Determine the (X, Y) coordinate at the center of the cell enclosing the given text.  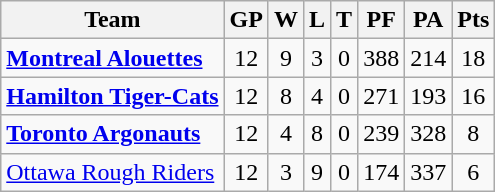
Toronto Argonauts (112, 134)
Pts (474, 20)
PF (382, 20)
337 (428, 172)
Hamilton Tiger-Cats (112, 96)
PA (428, 20)
271 (382, 96)
16 (474, 96)
T (344, 20)
W (286, 20)
328 (428, 134)
239 (382, 134)
174 (382, 172)
193 (428, 96)
6 (474, 172)
Team (112, 20)
388 (382, 58)
L (316, 20)
Ottawa Rough Riders (112, 172)
GP (246, 20)
214 (428, 58)
18 (474, 58)
Montreal Alouettes (112, 58)
